Extract the [X, Y] coordinate from the center of the cell holding the provided text.  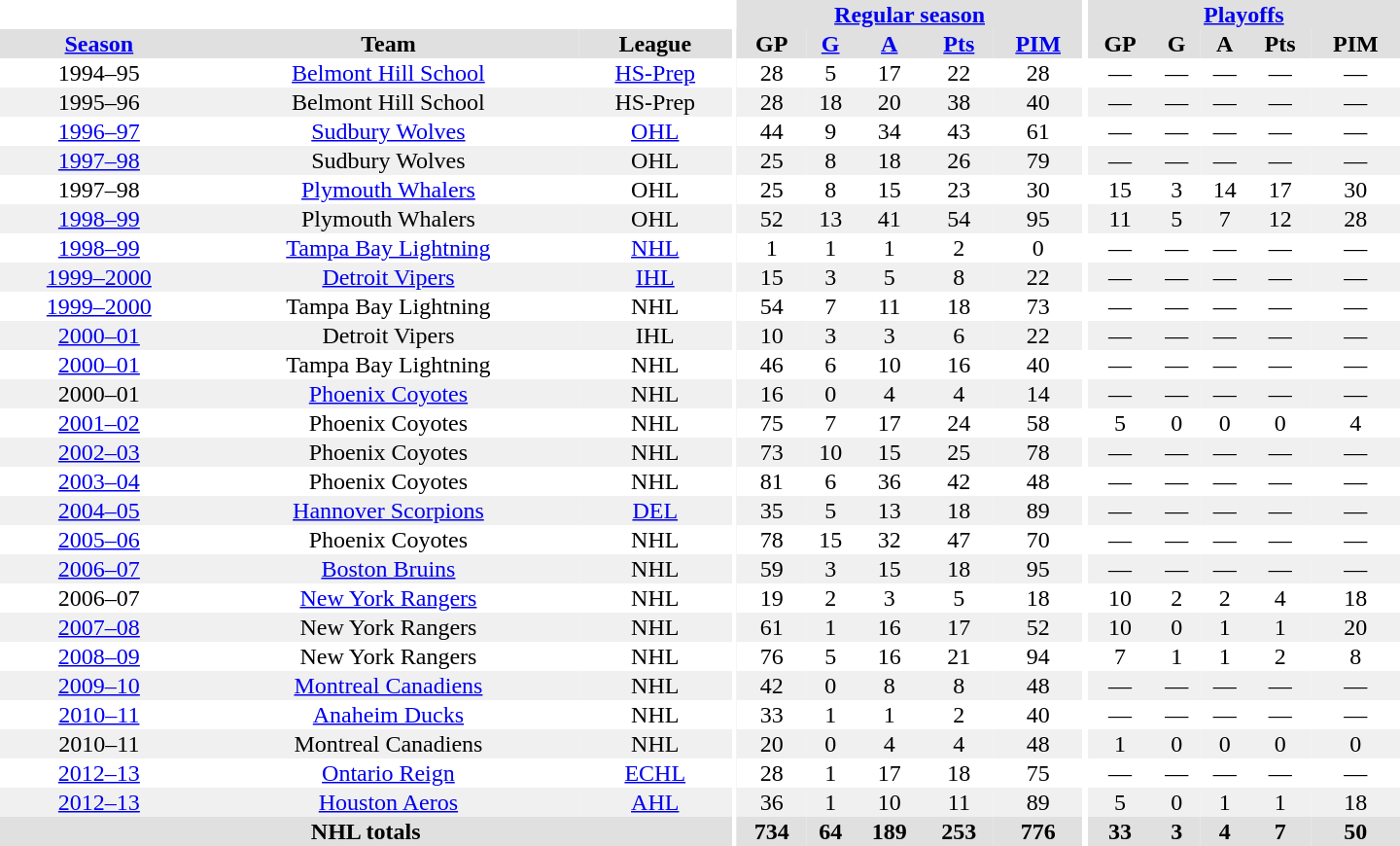
81 [772, 481]
76 [772, 656]
79 [1038, 160]
Boston Bruins [389, 569]
59 [772, 569]
734 [772, 831]
189 [890, 831]
1995–96 [99, 102]
2008–09 [99, 656]
2003–04 [99, 481]
Team [389, 44]
ECHL [655, 773]
1996–97 [99, 131]
Hannover Scorpions [389, 511]
Anaheim Ducks [389, 715]
DEL [655, 511]
19 [772, 598]
Playoffs [1244, 15]
46 [772, 365]
38 [960, 102]
9 [830, 131]
21 [960, 656]
2007–08 [99, 627]
70 [1038, 540]
44 [772, 131]
23 [960, 190]
24 [960, 423]
776 [1038, 831]
41 [890, 219]
47 [960, 540]
12 [1280, 219]
1994–95 [99, 73]
Regular season [910, 15]
32 [890, 540]
94 [1038, 656]
43 [960, 131]
2009–10 [99, 686]
NHL totals [366, 831]
2005–06 [99, 540]
50 [1355, 831]
Season [99, 44]
Ontario Reign [389, 773]
2004–05 [99, 511]
2001–02 [99, 423]
253 [960, 831]
League [655, 44]
26 [960, 160]
34 [890, 131]
2002–03 [99, 452]
64 [830, 831]
58 [1038, 423]
35 [772, 511]
AHL [655, 802]
Houston Aeros [389, 802]
